Search for the cell housing the specified text and yield its [x, y] center coordinate. 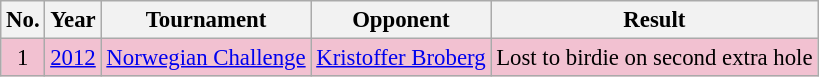
Year [73, 20]
No. [23, 20]
Result [654, 20]
Tournament [206, 20]
1 [23, 58]
Opponent [401, 20]
Norwegian Challenge [206, 58]
2012 [73, 58]
Kristoffer Broberg [401, 58]
Lost to birdie on second extra hole [654, 58]
